Identify which cell holds the provided text, then report its (X, Y) central coordinate. 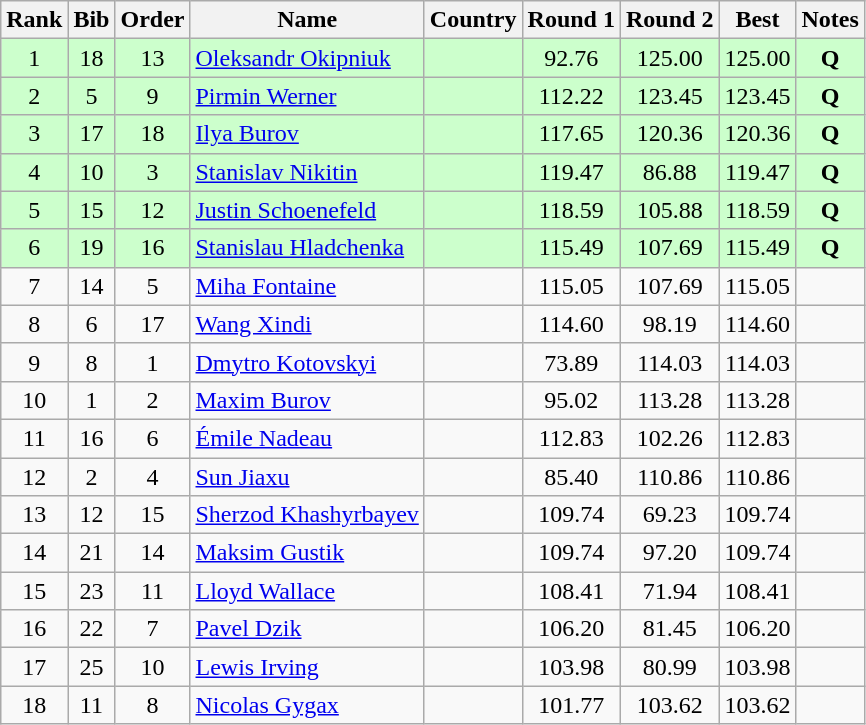
Oleksandr Okipniuk (307, 58)
Ilya Burov (307, 134)
Miha Fontaine (307, 286)
Sun Jiaxu (307, 477)
95.02 (571, 400)
73.89 (571, 362)
Pirmin Werner (307, 96)
Dmytro Kotovskyi (307, 362)
Nicolas Gygax (307, 705)
Émile Nadeau (307, 438)
Maxim Burov (307, 400)
Country (473, 20)
Name (307, 20)
Round 1 (571, 20)
21 (92, 553)
Stanislau Hladchenka (307, 248)
102.26 (669, 438)
101.77 (571, 705)
Order (152, 20)
Wang Xindi (307, 324)
112.22 (571, 96)
Notes (830, 20)
Round 2 (669, 20)
Pavel Dzik (307, 629)
92.76 (571, 58)
69.23 (669, 515)
Bib (92, 20)
19 (92, 248)
Sherzod Khashyrbayev (307, 515)
23 (92, 591)
71.94 (669, 591)
98.19 (669, 324)
105.88 (669, 210)
81.45 (669, 629)
Lloyd Wallace (307, 591)
117.65 (571, 134)
25 (92, 667)
Justin Schoenefeld (307, 210)
Stanislav Nikitin (307, 172)
Rank (34, 20)
Lewis Irving (307, 667)
80.99 (669, 667)
97.20 (669, 553)
86.88 (669, 172)
85.40 (571, 477)
22 (92, 629)
Best (758, 20)
Maksim Gustik (307, 553)
